Extract the [X, Y] coordinate from the center of the cell holding the provided text.  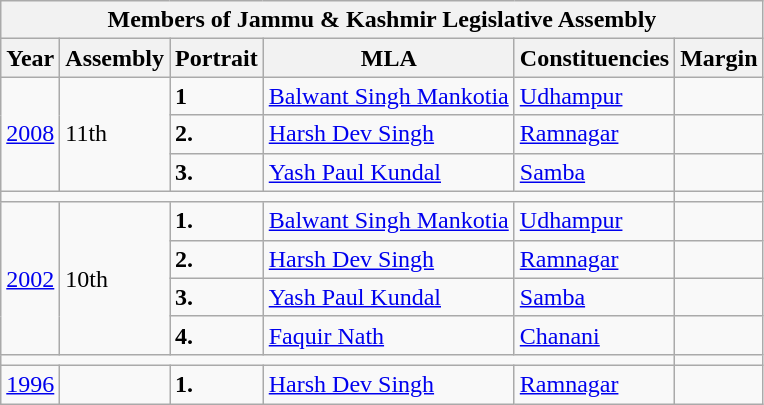
Constituencies [594, 58]
Members of Jammu & Kashmir Legislative Assembly [382, 20]
2008 [30, 134]
11th [115, 134]
Assembly [115, 58]
10th [115, 278]
1 [217, 96]
Faquir Nath [388, 335]
Margin [719, 58]
1996 [30, 384]
2002 [30, 278]
Chanani [594, 335]
Portrait [217, 58]
Year [30, 58]
4. [217, 335]
MLA [388, 58]
